Locate the cell with the specified text and output its (X, Y) center coordinate. 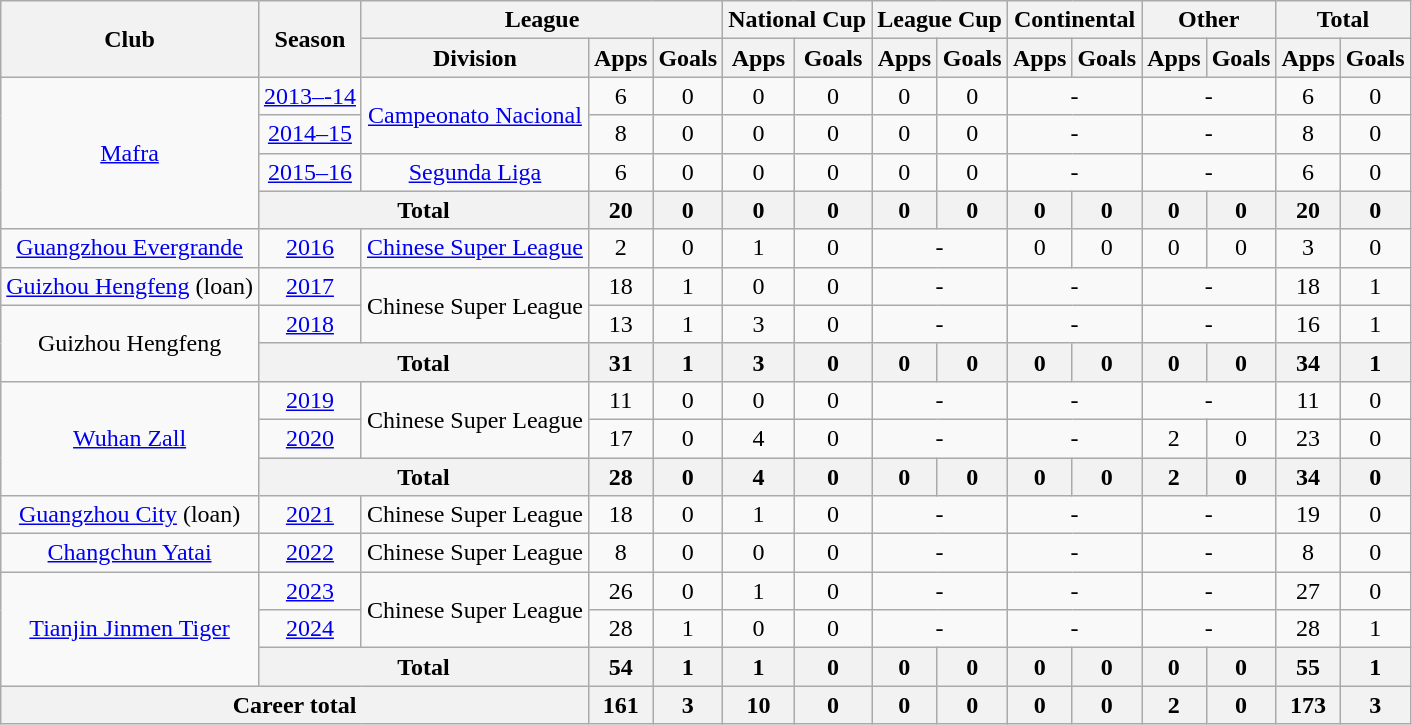
Guangzhou City (loan) (130, 515)
Segunda Liga (474, 172)
2019 (310, 400)
2021 (310, 515)
Club (130, 39)
2015–16 (310, 172)
League (542, 20)
Season (310, 39)
Tianjin Jinmen Tiger (130, 629)
Guizhou Hengfeng (130, 343)
League Cup (940, 20)
2020 (310, 438)
2022 (310, 553)
Changchun Yatai (130, 553)
27 (1308, 591)
17 (620, 438)
10 (759, 705)
Other (1209, 20)
54 (620, 667)
26 (620, 591)
2023 (310, 591)
2014–15 (310, 134)
Division (474, 58)
Mafra (130, 153)
Continental (1074, 20)
Career total (295, 705)
31 (620, 362)
55 (1308, 667)
2018 (310, 324)
Guizhou Hengfeng (loan) (130, 286)
2013–-14 (310, 96)
19 (1308, 515)
Campeonato Nacional (474, 115)
13 (620, 324)
161 (620, 705)
2016 (310, 248)
2017 (310, 286)
173 (1308, 705)
National Cup (798, 20)
16 (1308, 324)
Wuhan Zall (130, 438)
Guangzhou Evergrande (130, 248)
23 (1308, 438)
2024 (310, 629)
